From the cell containing the given text, extract its center point as (x, y) coordinate. 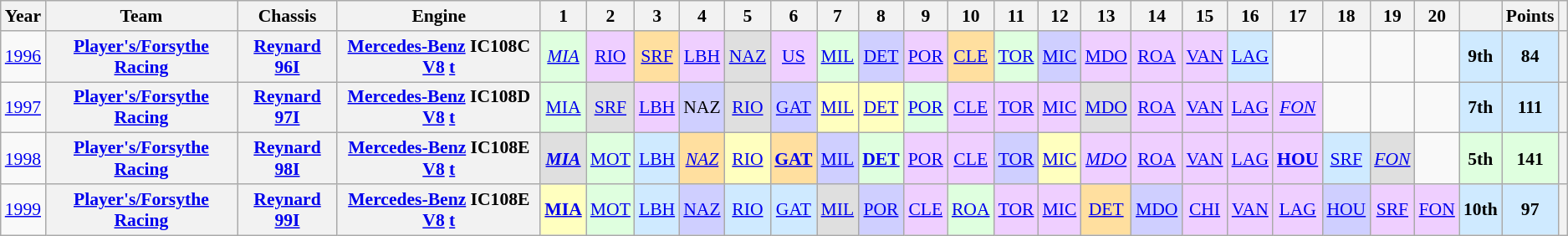
10 (971, 16)
6 (793, 16)
CHI (1204, 209)
111 (1530, 107)
16 (1250, 16)
84 (1530, 57)
Reynard 98I (288, 159)
Points (1530, 16)
19 (1392, 16)
1999 (23, 209)
2 (610, 16)
9th (1480, 57)
9 (926, 16)
97 (1530, 209)
7th (1480, 107)
Engine (438, 16)
8 (881, 16)
15 (1204, 16)
18 (1346, 16)
1997 (23, 107)
4 (702, 16)
Chassis (288, 16)
5 (748, 16)
13 (1106, 16)
3 (657, 16)
11 (1017, 16)
Mercedes-Benz IC108C V8 t (438, 57)
Mercedes-Benz IC108D V8 t (438, 107)
20 (1437, 16)
1 (563, 16)
US (793, 57)
1998 (23, 159)
12 (1059, 16)
1996 (23, 57)
10th (1480, 209)
14 (1157, 16)
141 (1530, 159)
Year (23, 16)
17 (1298, 16)
Team (141, 16)
Reynard 96I (288, 57)
5th (1480, 159)
7 (837, 16)
Reynard 97I (288, 107)
Reynard 99I (288, 209)
